Output the [X, Y] coordinate of the center of the cell containing the given text.  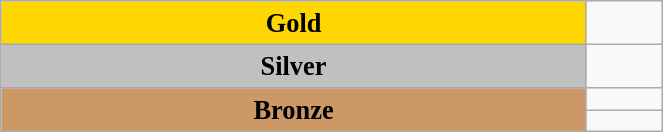
Bronze [294, 109]
Gold [294, 22]
Silver [294, 66]
